Capture the cell that displays the provided text and extract its (X, Y) central coordinate. 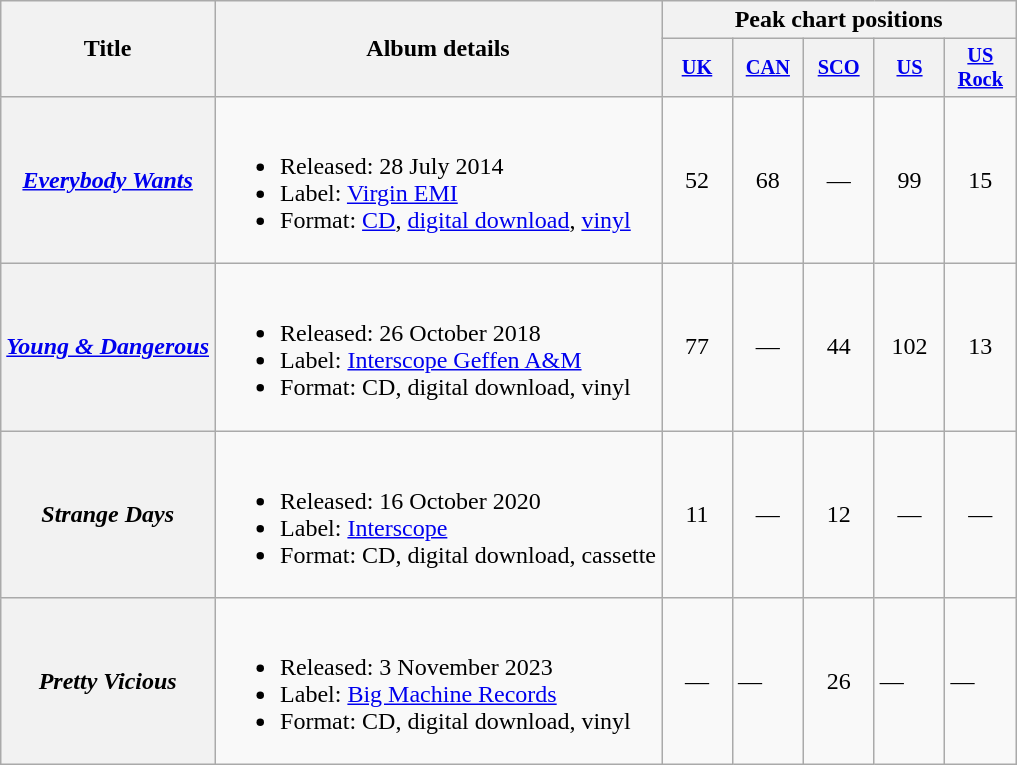
Album details (438, 49)
Released: 28 July 2014Label: Virgin EMIFormat: CD, digital download, vinyl (438, 180)
44 (838, 348)
Pretty Vicious (108, 682)
CAN (768, 68)
Title (108, 49)
Released: 3 November 2023Label: Big Machine RecordsFormat: CD, digital download, vinyl (438, 682)
Young & Dangerous (108, 348)
99 (910, 180)
77 (698, 348)
68 (768, 180)
26 (838, 682)
Everybody Wants (108, 180)
Peak chart positions (839, 20)
12 (838, 514)
Released: 26 October 2018Label: Interscope Geffen A&MFormat: CD, digital download, vinyl (438, 348)
USRock (980, 68)
52 (698, 180)
UK (698, 68)
11 (698, 514)
SCO (838, 68)
13 (980, 348)
102 (910, 348)
US (910, 68)
Strange Days (108, 514)
Released: 16 October 2020Label: InterscopeFormat: CD, digital download, cassette (438, 514)
15 (980, 180)
